Find where the given text appears and provide that cell's center as (x, y) coordinate. 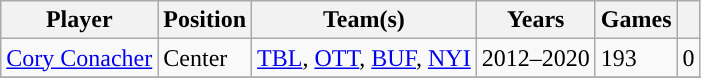
Player (80, 20)
Cory Conacher (80, 58)
2012–2020 (536, 58)
Team(s) (364, 20)
193 (636, 58)
0 (688, 58)
Center (205, 58)
Games (636, 20)
Position (205, 20)
TBL, OTT, BUF, NYI (364, 58)
Years (536, 20)
